Return the [X, Y] coordinate for the center point of the cell that contains the specified text.  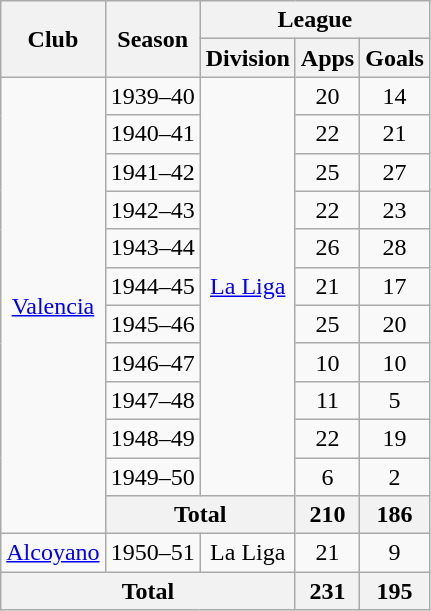
19 [395, 438]
Valencia [53, 306]
1939–40 [152, 96]
27 [395, 172]
1943–44 [152, 248]
186 [395, 515]
210 [327, 515]
1941–42 [152, 172]
11 [327, 400]
Season [152, 39]
Club [53, 39]
6 [327, 477]
League [314, 20]
1948–49 [152, 438]
17 [395, 286]
2 [395, 477]
23 [395, 210]
Division [248, 58]
9 [395, 553]
14 [395, 96]
Goals [395, 58]
1947–48 [152, 400]
Alcoyano [53, 553]
1940–41 [152, 134]
28 [395, 248]
1949–50 [152, 477]
1942–43 [152, 210]
1945–46 [152, 324]
195 [395, 591]
1944–45 [152, 286]
Apps [327, 58]
1946–47 [152, 362]
5 [395, 400]
26 [327, 248]
231 [327, 591]
1950–51 [152, 553]
